From the cell containing the given text, extract its center point as (x, y) coordinate. 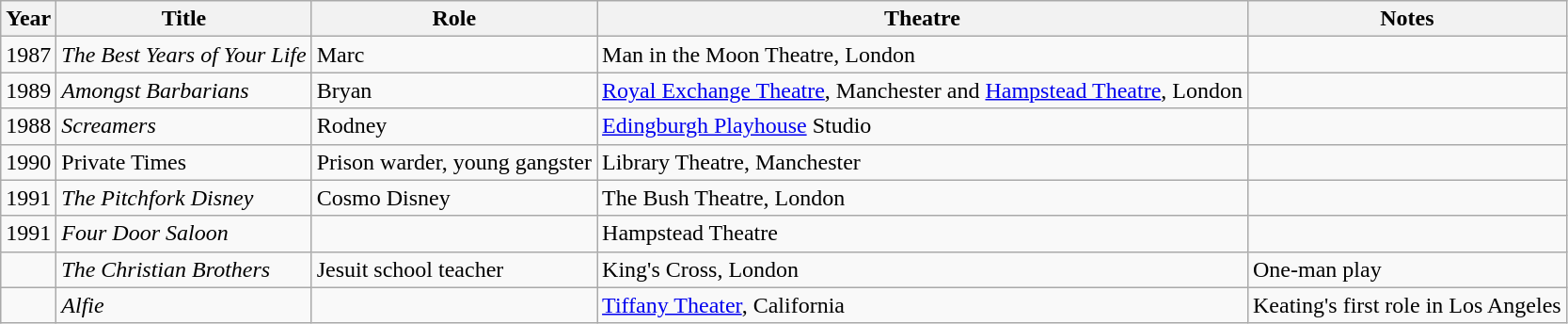
Role (453, 19)
The Christian Brothers (184, 269)
Cosmo Disney (453, 198)
Prison warder, young gangster (453, 162)
Marc (453, 55)
1988 (28, 126)
Notes (1407, 19)
Amongst Barbarians (184, 90)
The Best Years of Your Life (184, 55)
Screamers (184, 126)
The Bush Theatre, London (923, 198)
Title (184, 19)
King's Cross, London (923, 269)
1987 (28, 55)
Private Times (184, 162)
Royal Exchange Theatre, Manchester and Hampstead Theatre, London (923, 90)
Year (28, 19)
Four Door Saloon (184, 234)
The Pitchfork Disney (184, 198)
1989 (28, 90)
Alfie (184, 305)
1990 (28, 162)
Library Theatre, Manchester (923, 162)
Jesuit school teacher (453, 269)
Theatre (923, 19)
Hampstead Theatre (923, 234)
Rodney (453, 126)
Bryan (453, 90)
Keating's first role in Los Angeles (1407, 305)
Tiffany Theater, California (923, 305)
Man in the Moon Theatre, London (923, 55)
Edingburgh Playhouse Studio (923, 126)
One-man play (1407, 269)
